Search for the cell housing the specified text and yield its (x, y) center coordinate. 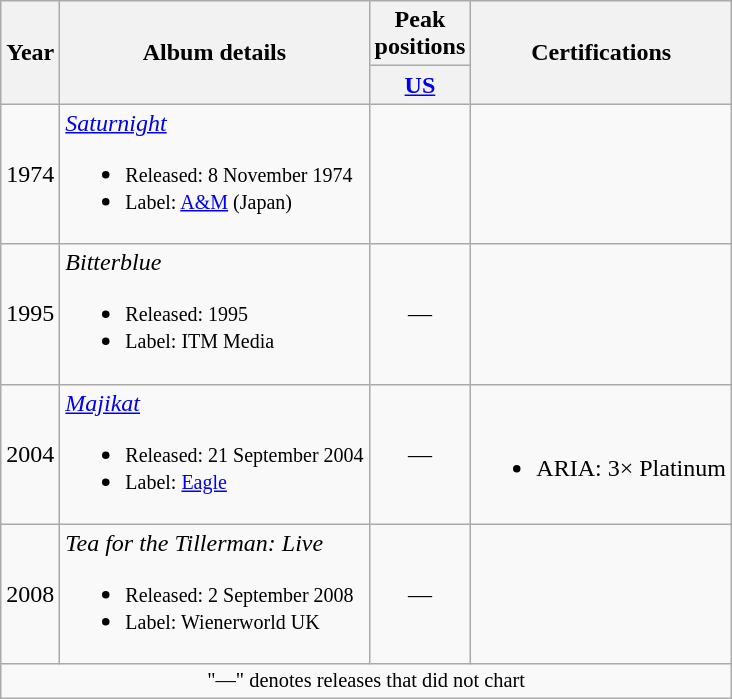
2004 (30, 454)
Certifications (602, 52)
Peak positions (420, 34)
US (420, 85)
Tea for the Tillerman: LiveReleased: 2 September 2008Label: Wienerworld UK (214, 594)
BitterblueReleased: 1995Label: ITM Media (214, 314)
2008 (30, 594)
Year (30, 52)
ARIA: 3× Platinum (602, 454)
Album details (214, 52)
"—" denotes releases that did not chart (366, 681)
1974 (30, 174)
SaturnightReleased: 8 November 1974Label: A&M (Japan) (214, 174)
1995 (30, 314)
MajikatReleased: 21 September 2004Label: Eagle (214, 454)
